For the text-containing cell, return its midpoint in [X, Y] coordinate format. 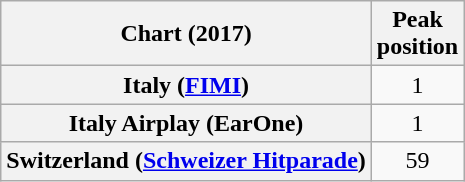
Peakposition [417, 34]
Switzerland (Schweizer Hitparade) [186, 161]
Italy (FIMI) [186, 85]
59 [417, 161]
Chart (2017) [186, 34]
Italy Airplay (EarOne) [186, 123]
